Extract the (X, Y) coordinate from the center of the cell holding the provided text.  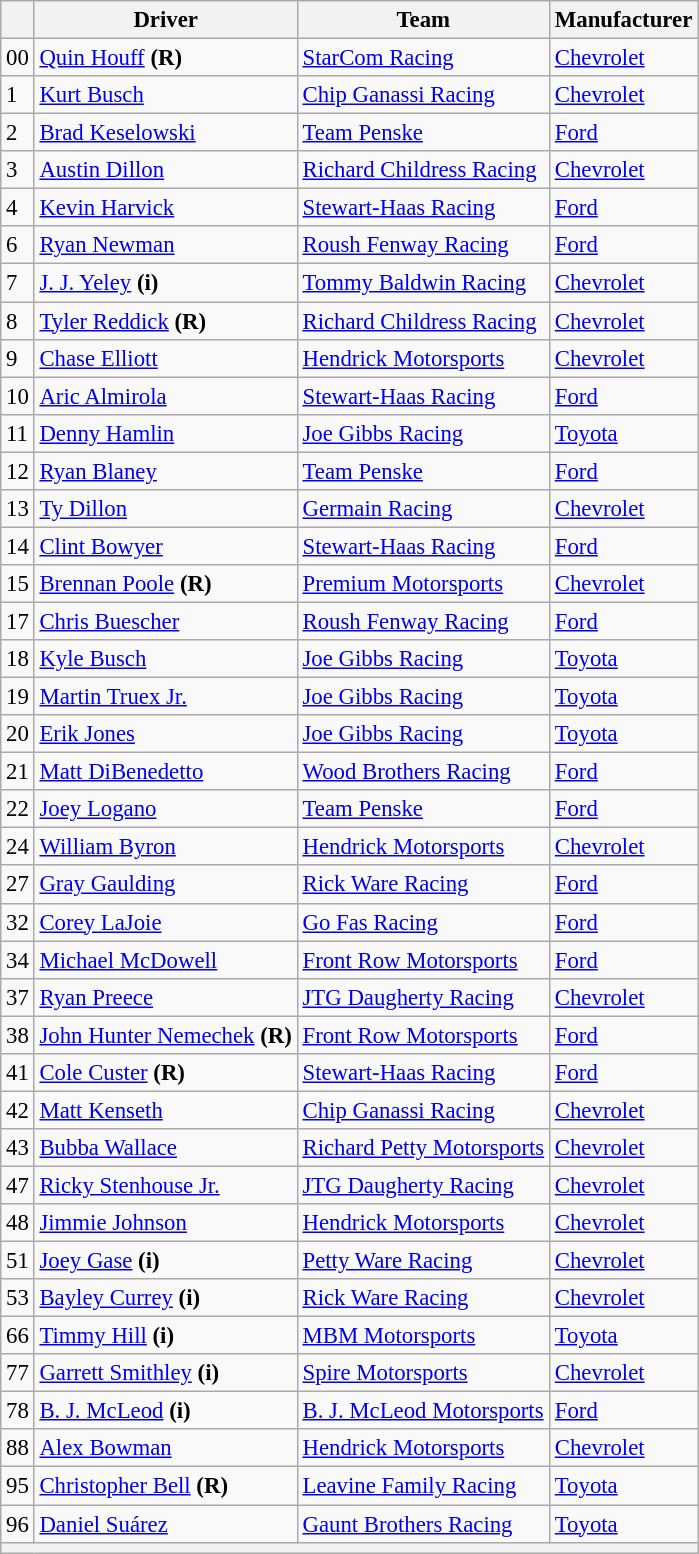
Tommy Baldwin Racing (423, 283)
Petty Ware Racing (423, 1261)
Christopher Bell (R) (166, 1486)
Ryan Blaney (166, 471)
78 (18, 1411)
96 (18, 1524)
Erik Jones (166, 734)
1 (18, 95)
18 (18, 659)
14 (18, 546)
4 (18, 208)
Corey LaJoie (166, 922)
24 (18, 847)
William Byron (166, 847)
Leavine Family Racing (423, 1486)
Ryan Newman (166, 245)
Joey Logano (166, 809)
20 (18, 734)
Manufacturer (623, 20)
77 (18, 1373)
22 (18, 809)
Ryan Preece (166, 997)
Chase Elliott (166, 358)
9 (18, 358)
Daniel Suárez (166, 1524)
2 (18, 133)
Bubba Wallace (166, 1148)
37 (18, 997)
Kyle Busch (166, 659)
15 (18, 584)
Ricky Stenhouse Jr. (166, 1185)
66 (18, 1336)
34 (18, 960)
Wood Brothers Racing (423, 772)
Michael McDowell (166, 960)
00 (18, 58)
Brennan Poole (R) (166, 584)
John Hunter Nemechek (R) (166, 1035)
Team (423, 20)
6 (18, 245)
Cole Custer (R) (166, 1073)
Ty Dillon (166, 509)
Matt Kenseth (166, 1110)
B. J. McLeod (i) (166, 1411)
38 (18, 1035)
Clint Bowyer (166, 546)
Richard Petty Motorsports (423, 1148)
StarCom Racing (423, 58)
7 (18, 283)
Martin Truex Jr. (166, 697)
32 (18, 922)
Gray Gaulding (166, 885)
88 (18, 1449)
Aric Almirola (166, 396)
Premium Motorsports (423, 584)
11 (18, 433)
47 (18, 1185)
21 (18, 772)
Driver (166, 20)
Go Fas Racing (423, 922)
3 (18, 170)
Matt DiBenedetto (166, 772)
Denny Hamlin (166, 433)
Jimmie Johnson (166, 1223)
Tyler Reddick (R) (166, 321)
51 (18, 1261)
41 (18, 1073)
Gaunt Brothers Racing (423, 1524)
Brad Keselowski (166, 133)
17 (18, 621)
10 (18, 396)
Spire Motorsports (423, 1373)
53 (18, 1298)
B. J. McLeod Motorsports (423, 1411)
Joey Gase (i) (166, 1261)
Bayley Currey (i) (166, 1298)
13 (18, 509)
12 (18, 471)
42 (18, 1110)
Austin Dillon (166, 170)
Garrett Smithley (i) (166, 1373)
27 (18, 885)
19 (18, 697)
Kurt Busch (166, 95)
J. J. Yeley (i) (166, 283)
Timmy Hill (i) (166, 1336)
43 (18, 1148)
48 (18, 1223)
MBM Motorsports (423, 1336)
Chris Buescher (166, 621)
Alex Bowman (166, 1449)
95 (18, 1486)
8 (18, 321)
Germain Racing (423, 509)
Kevin Harvick (166, 208)
Quin Houff (R) (166, 58)
